Pinpoint the cell where the given text exists, returning its [x, y] midpoint coordinate. 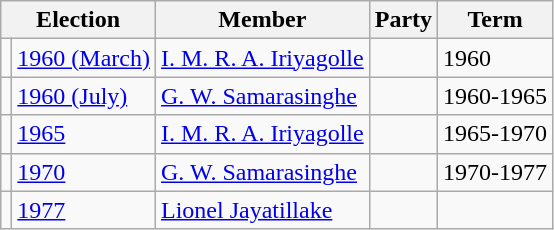
1977 [84, 210]
Election [78, 20]
1960 (July) [84, 96]
1965 [84, 134]
1960 [496, 58]
1970-1977 [496, 172]
1970 [84, 172]
Term [496, 20]
1965-1970 [496, 134]
1960-1965 [496, 96]
1960 (March) [84, 58]
Member [263, 20]
Lionel Jayatillake [263, 210]
Party [403, 20]
